Find where the given text appears and provide that cell's center as [x, y] coordinate. 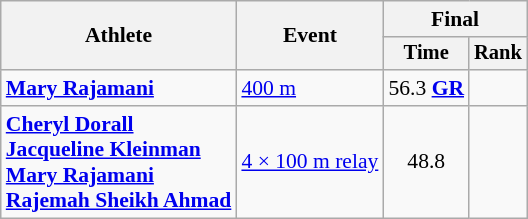
400 m [310, 88]
Mary Rajamani [119, 88]
Final [454, 19]
Cheryl DorallJacqueline KleinmanMary RajamaniRajemah Sheikh Ahmad [119, 162]
Rank [498, 54]
Event [310, 36]
4 × 100 m relay [310, 162]
Athlete [119, 36]
56.3 GR [426, 88]
48.8 [426, 162]
Time [426, 54]
